Locate the cell with the specified text and output its [X, Y] center coordinate. 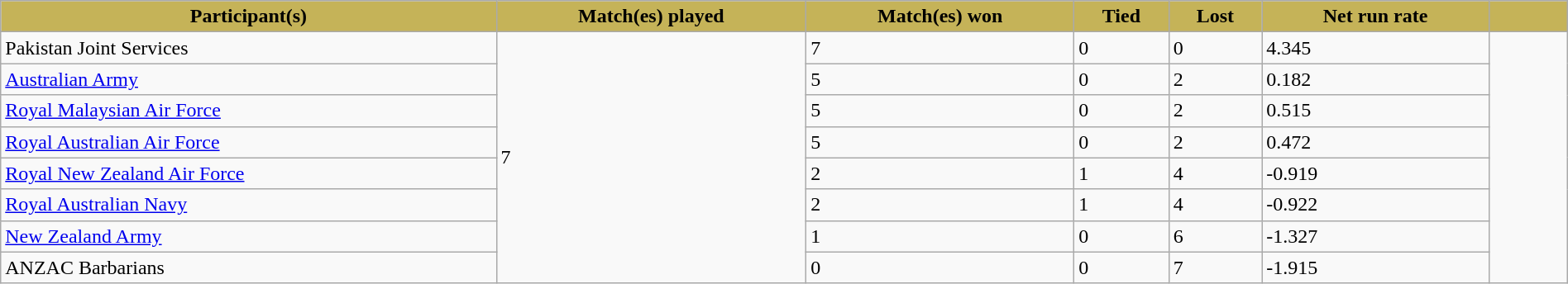
Royal Malaysian Air Force [248, 111]
-0.919 [1376, 173]
Match(es) won [940, 17]
0.182 [1376, 79]
ANZAC Barbarians [248, 267]
Royal New Zealand Air Force [248, 173]
4.345 [1376, 48]
Participant(s) [248, 17]
-1.327 [1376, 236]
-1.915 [1376, 267]
Royal Australian Navy [248, 205]
Net run rate [1376, 17]
New Zealand Army [248, 236]
Tied [1121, 17]
Royal Australian Air Force [248, 142]
Australian Army [248, 79]
-0.922 [1376, 205]
6 [1216, 236]
0.515 [1376, 111]
Lost [1216, 17]
0.472 [1376, 142]
Match(es) played [652, 17]
Pakistan Joint Services [248, 48]
